Find where the given text appears and provide that cell's center as [X, Y] coordinate. 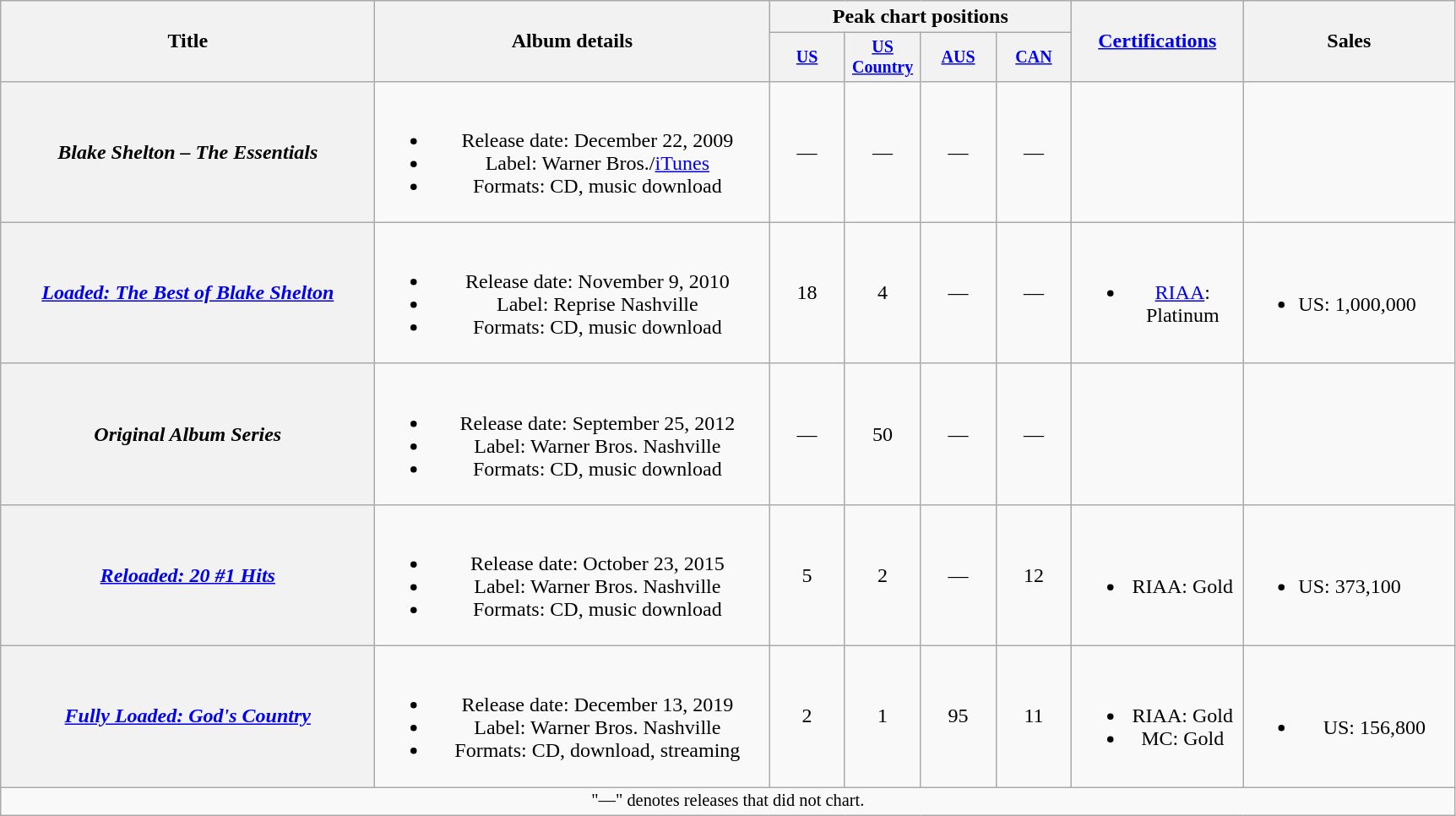
18 [807, 292]
1 [882, 716]
US: 156,800 [1350, 716]
Release date: December 13, 2019Label: Warner Bros. NashvilleFormats: CD, download, streaming [573, 716]
5 [807, 574]
Original Album Series [187, 434]
50 [882, 434]
Release date: December 22, 2009Label: Warner Bros./iTunesFormats: CD, music download [573, 152]
95 [958, 716]
RIAA: GoldMC: Gold [1157, 716]
Release date: October 23, 2015Label: Warner Bros. NashvilleFormats: CD, music download [573, 574]
Loaded: The Best of Blake Shelton [187, 292]
US: 1,000,000 [1350, 292]
Title [187, 41]
CAN [1034, 57]
US [807, 57]
USCountry [882, 57]
AUS [958, 57]
12 [1034, 574]
US: 373,100 [1350, 574]
Blake Shelton – The Essentials [187, 152]
Reloaded: 20 #1 Hits [187, 574]
Release date: November 9, 2010Label: Reprise NashvilleFormats: CD, music download [573, 292]
Album details [573, 41]
"—" denotes releases that did not chart. [728, 802]
Sales [1350, 41]
11 [1034, 716]
RIAA: Gold [1157, 574]
Release date: September 25, 2012Label: Warner Bros. NashvilleFormats: CD, music download [573, 434]
4 [882, 292]
Peak chart positions [921, 17]
RIAA: Platinum [1157, 292]
Certifications [1157, 41]
Fully Loaded: God's Country [187, 716]
